Return (X, Y) of the center of cell containing provided text 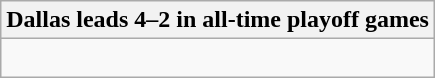
Dallas leads 4–2 in all-time playoff games (218, 20)
